Determine the [x, y] coordinate at the center of the cell enclosing the given text.  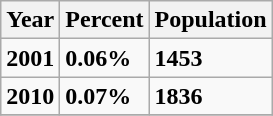
1453 [210, 58]
1836 [210, 96]
0.07% [104, 96]
0.06% [104, 58]
2001 [30, 58]
Percent [104, 20]
Year [30, 20]
2010 [30, 96]
Population [210, 20]
